Scan for the cell matching the given text and deliver its (x, y) coordinate at center. 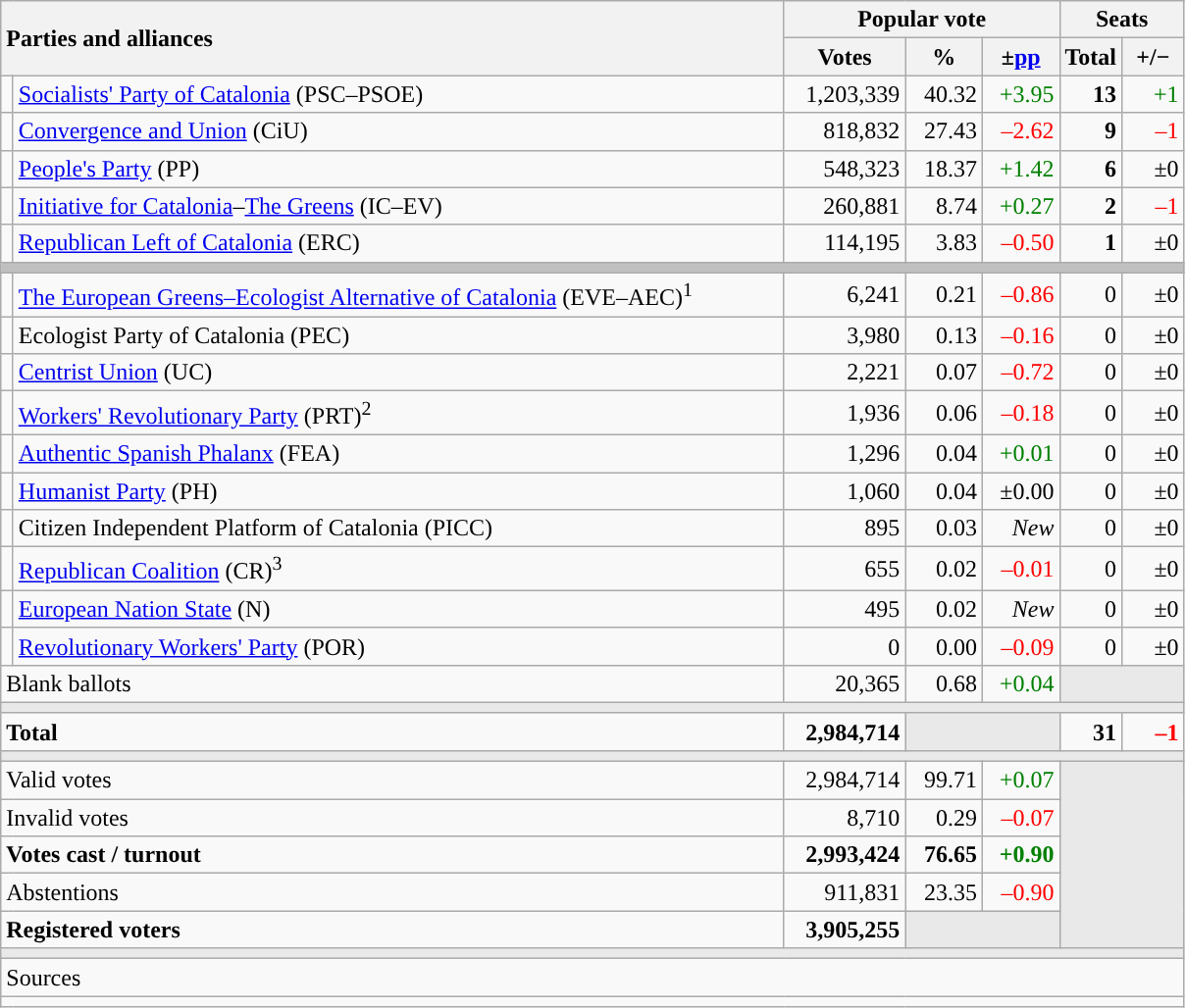
+1.42 (1020, 169)
0.13 (944, 335)
40.32 (944, 94)
911,831 (845, 892)
–0.50 (1020, 243)
±pp (1020, 57)
–0.86 (1020, 294)
23.35 (944, 892)
+1 (1154, 94)
0.00 (944, 646)
Seats (1122, 20)
20,365 (845, 683)
1 (1091, 243)
Citizen Independent Platform of Catalonia (PICC) (398, 529)
895 (845, 529)
3,905,255 (845, 930)
99.71 (944, 781)
+0.01 (1020, 453)
2 (1091, 206)
Workers' Revolutionary Party (PRT)2 (398, 414)
The European Greens–Ecologist Alternative of Catalonia (EVE–AEC)1 (398, 294)
–0.01 (1020, 569)
18.37 (944, 169)
–0.72 (1020, 373)
–0.07 (1020, 818)
+/− (1154, 57)
Initiative for Catalonia–The Greens (IC–EV) (398, 206)
1,060 (845, 491)
–0.18 (1020, 414)
+3.95 (1020, 94)
3.83 (944, 243)
Popular vote (922, 20)
Abstentions (392, 892)
8.74 (944, 206)
–0.09 (1020, 646)
76.65 (944, 855)
1,936 (845, 414)
% (944, 57)
0.21 (944, 294)
818,832 (845, 131)
1,296 (845, 453)
Revolutionary Workers' Party (POR) (398, 646)
114,195 (845, 243)
31 (1091, 731)
0.29 (944, 818)
Socialists' Party of Catalonia (PSC–PSOE) (398, 94)
Valid votes (392, 781)
0.07 (944, 373)
Blank ballots (392, 683)
0.68 (944, 683)
European Nation State (N) (398, 609)
8,710 (845, 818)
3,980 (845, 335)
–2.62 (1020, 131)
6 (1091, 169)
27.43 (944, 131)
2,221 (845, 373)
Authentic Spanish Phalanx (FEA) (398, 453)
548,323 (845, 169)
–0.90 (1020, 892)
Centrist Union (UC) (398, 373)
People's Party (PP) (398, 169)
Humanist Party (PH) (398, 491)
2,993,424 (845, 855)
495 (845, 609)
Republican Coalition (CR)3 (398, 569)
Republican Left of Catalonia (ERC) (398, 243)
–0.16 (1020, 335)
6,241 (845, 294)
Convergence and Union (CiU) (398, 131)
+0.27 (1020, 206)
Invalid votes (392, 818)
Votes cast / turnout (392, 855)
Ecologist Party of Catalonia (PEC) (398, 335)
±0.00 (1020, 491)
Votes (845, 57)
+0.07 (1020, 781)
Sources (592, 978)
+0.04 (1020, 683)
260,881 (845, 206)
9 (1091, 131)
655 (845, 569)
13 (1091, 94)
1,203,339 (845, 94)
Parties and alliances (392, 38)
Registered voters (392, 930)
0.06 (944, 414)
0.03 (944, 529)
+0.90 (1020, 855)
